Scan for the cell matching the given text and deliver its (X, Y) coordinate at center. 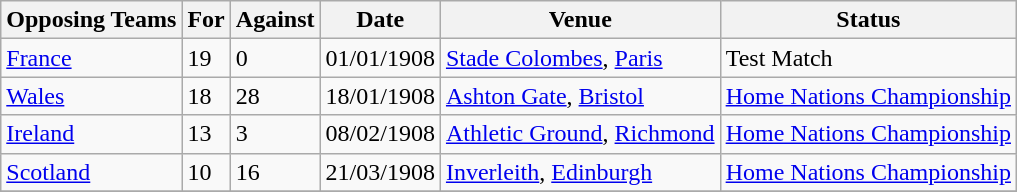
Date (380, 20)
Venue (580, 20)
France (92, 58)
Inverleith, Edinburgh (580, 172)
Against (275, 20)
Ashton Gate, Bristol (580, 96)
Scotland (92, 172)
13 (206, 134)
19 (206, 58)
3 (275, 134)
18 (206, 96)
01/01/1908 (380, 58)
18/01/1908 (380, 96)
Stade Colombes, Paris (580, 58)
10 (206, 172)
Opposing Teams (92, 20)
16 (275, 172)
08/02/1908 (380, 134)
Ireland (92, 134)
0 (275, 58)
Wales (92, 96)
Status (868, 20)
Test Match (868, 58)
28 (275, 96)
21/03/1908 (380, 172)
Athletic Ground, Richmond (580, 134)
For (206, 20)
